Determine the [x, y] coordinate at the center of the cell enclosing the given text.  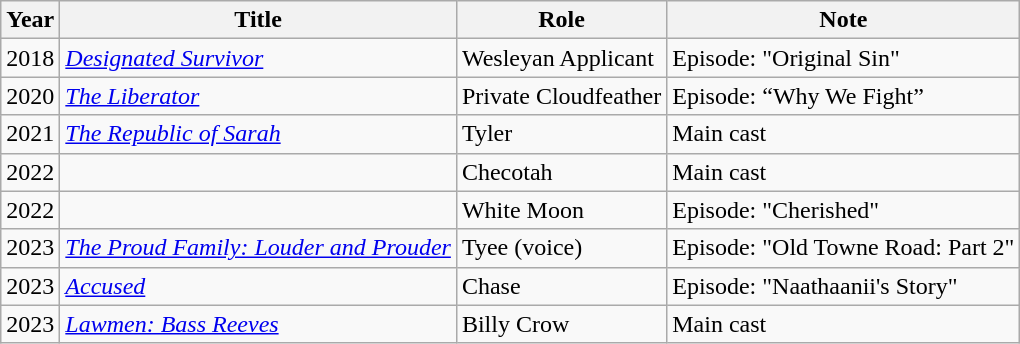
The Liberator [258, 96]
Checotah [561, 172]
White Moon [561, 210]
2021 [30, 134]
Tyee (voice) [561, 248]
Episode: “Why We Fight” [844, 96]
Private Cloudfeather [561, 96]
Billy Crow [561, 324]
2018 [30, 58]
Episode: "Old Towne Road: Part 2" [844, 248]
2020 [30, 96]
Role [561, 20]
Designated Survivor [258, 58]
Year [30, 20]
Note [844, 20]
Episode: "Cherished" [844, 210]
Wesleyan Applicant [561, 58]
The Proud Family: Louder and Prouder [258, 248]
Episode: "Naathaanii's Story" [844, 286]
Chase [561, 286]
Episode: "Original Sin" [844, 58]
Tyler [561, 134]
Title [258, 20]
Lawmen: Bass Reeves [258, 324]
The Republic of Sarah [258, 134]
Accused [258, 286]
